Scan for the cell matching the given text and deliver its (x, y) coordinate at center. 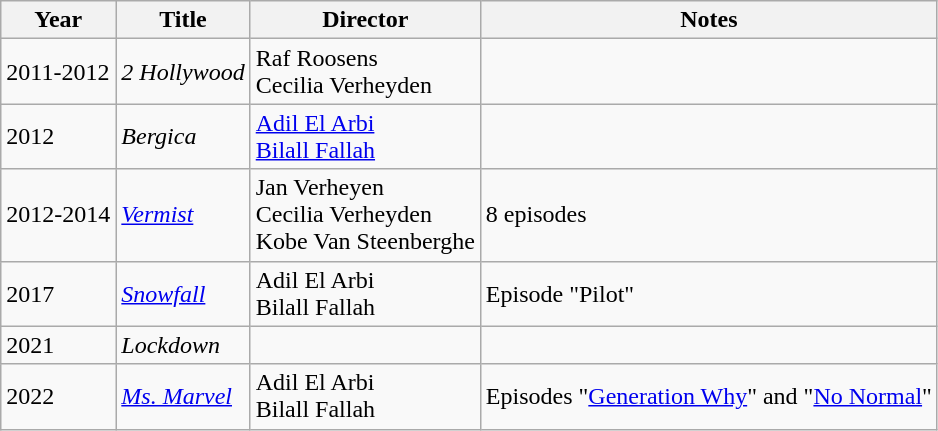
2012 (58, 136)
Director (365, 20)
2022 (58, 396)
Vermist (183, 215)
Jan VerheyenCecilia VerheydenKobe Van Steenberghe (365, 215)
2 Hollywood (183, 72)
Year (58, 20)
Bergica (183, 136)
2011-2012 (58, 72)
8 episodes (708, 215)
Episode "Pilot" (708, 294)
Raf RoosensCecilia Verheyden (365, 72)
Title (183, 20)
2021 (58, 345)
Lockdown (183, 345)
Snowfall (183, 294)
2012-2014 (58, 215)
2017 (58, 294)
Notes (708, 20)
Episodes "Generation Why" and "No Normal" (708, 396)
Ms. Marvel (183, 396)
